Provide the (x, y) coordinate of the cell's center where the given text is located.  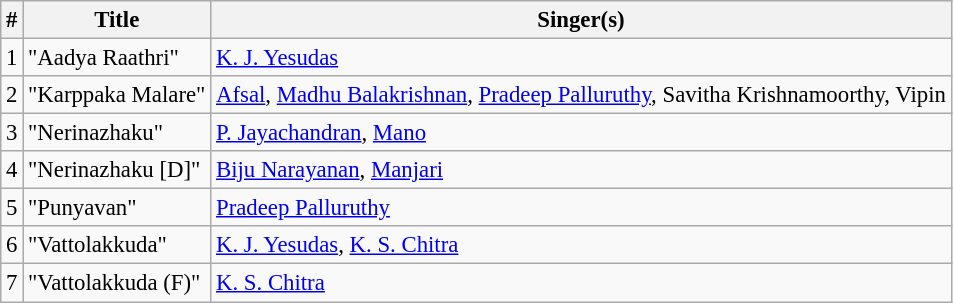
Afsal, Madhu Balakrishnan, Pradeep Palluruthy, Savitha Krishnamoorthy, Vipin (581, 95)
"Punyavan" (117, 208)
2 (12, 95)
Pradeep Palluruthy (581, 208)
"Nerinazhaku" (117, 133)
4 (12, 170)
P. Jayachandran, Mano (581, 133)
7 (12, 283)
"Nerinazhaku [D]" (117, 170)
Singer(s) (581, 20)
"Aadya Raathri" (117, 58)
"Vattolakkuda (F)" (117, 283)
K. J. Yesudas (581, 58)
K. S. Chitra (581, 283)
1 (12, 58)
3 (12, 133)
Title (117, 20)
"Karppaka Malare" (117, 95)
Biju Narayanan, Manjari (581, 170)
"Vattolakkuda" (117, 245)
# (12, 20)
6 (12, 245)
K. J. Yesudas, K. S. Chitra (581, 245)
5 (12, 208)
